Provide the [x, y] coordinate of the cell's center where the given text is located.  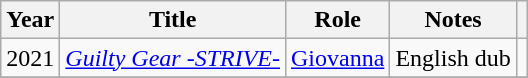
Giovanna [337, 58]
English dub [453, 58]
2021 [30, 58]
Year [30, 20]
Role [337, 20]
Title [173, 20]
Guilty Gear -STRIVE- [173, 58]
Notes [453, 20]
